Return (X, Y) of the center of cell containing provided text 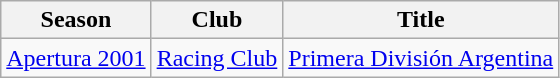
Primera División Argentina (421, 58)
Apertura 2001 (76, 58)
Title (421, 20)
Season (76, 20)
Club (217, 20)
Racing Club (217, 58)
